Scan for the cell matching the given text and deliver its [X, Y] coordinate at center. 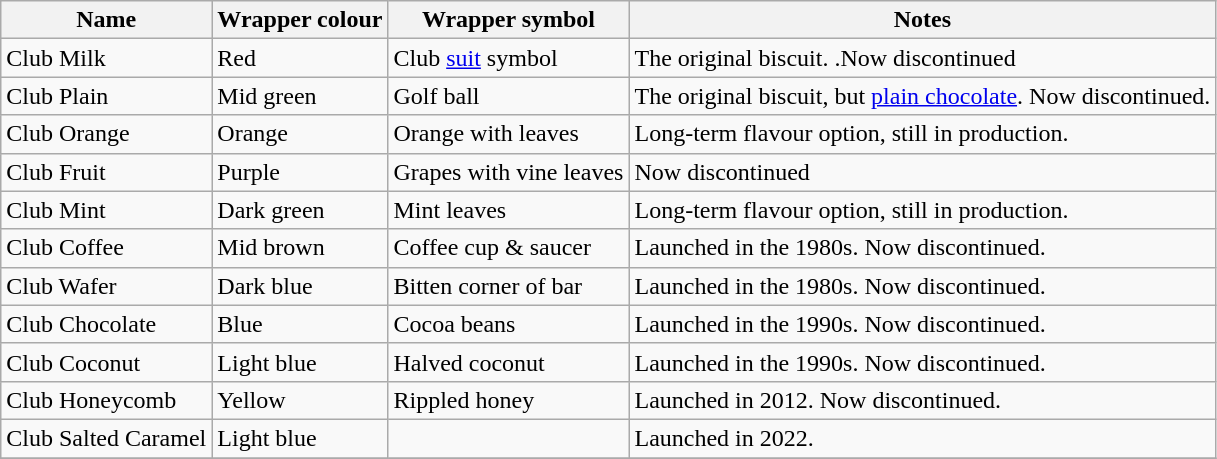
Yellow [300, 400]
Wrapper symbol [508, 20]
Launched in 2012. Now discontinued. [922, 400]
Name [106, 20]
Blue [300, 324]
Notes [922, 20]
Mid green [300, 96]
The original biscuit. .Now discontinued [922, 58]
Bitten corner of bar [508, 286]
Club Wafer [106, 286]
Mint leaves [508, 210]
Club Fruit [106, 172]
Golf ball [508, 96]
Club Coconut [106, 362]
Rippled honey [508, 400]
Dark blue [300, 286]
Club suit symbol [508, 58]
Halved coconut [508, 362]
Now discontinued [922, 172]
Mid brown [300, 248]
Launched in 2022. [922, 438]
Orange [300, 134]
Orange with leaves [508, 134]
Club Coffee [106, 248]
The original biscuit, but plain chocolate. Now discontinued. [922, 96]
Club Honeycomb [106, 400]
Club Mint [106, 210]
Coffee cup & saucer [508, 248]
Red [300, 58]
Club Orange [106, 134]
Club Chocolate [106, 324]
Cocoa beans [508, 324]
Club Plain [106, 96]
Dark green [300, 210]
Grapes with vine leaves [508, 172]
Club Salted Caramel [106, 438]
Club Milk [106, 58]
Purple [300, 172]
Wrapper colour [300, 20]
